Identify which cell holds the provided text, then report its [x, y] central coordinate. 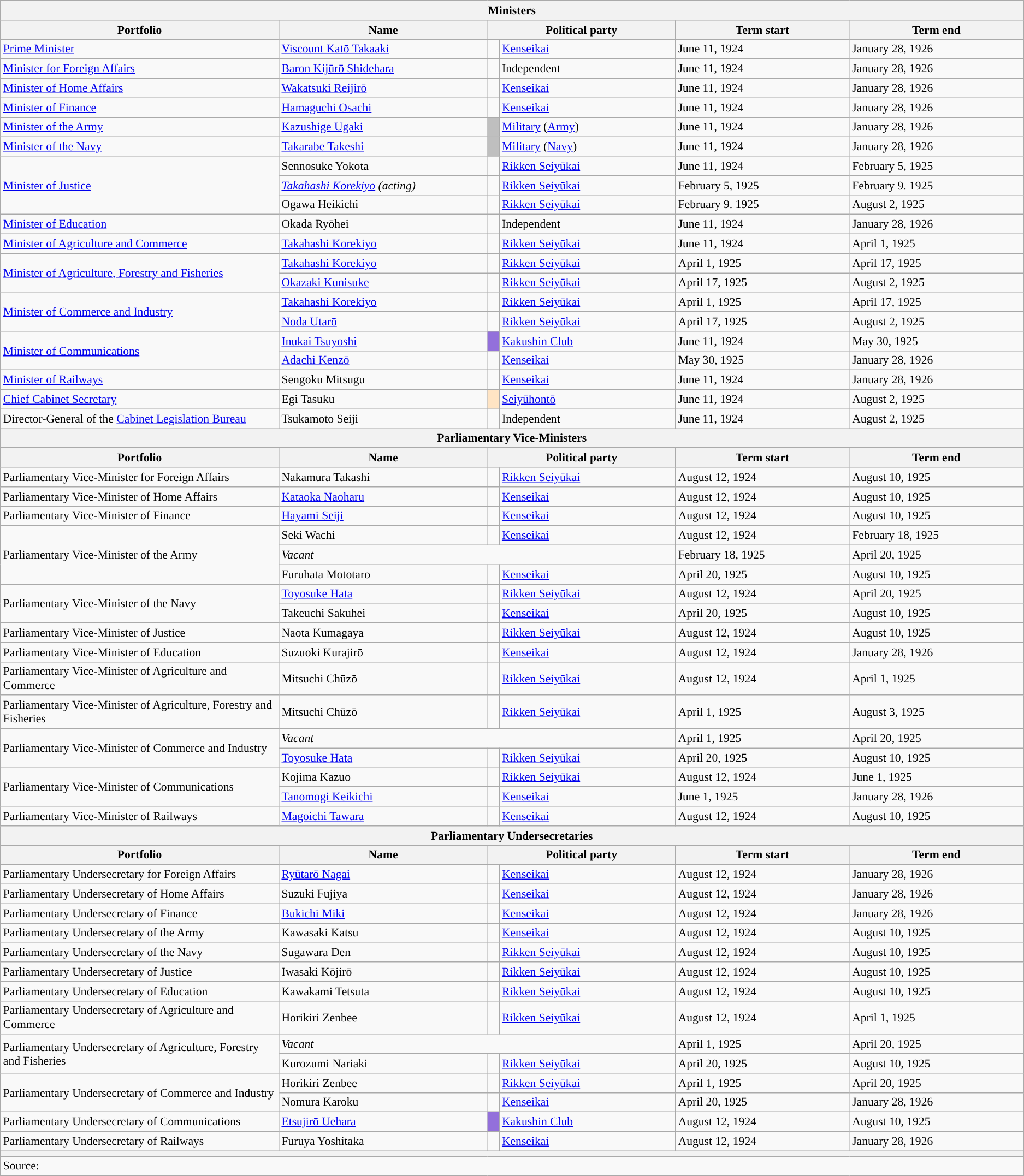
Kurozumi Nariaki [383, 1064]
Okada Ryōhei [383, 224]
Parliamentary Undersecretary of the Navy [140, 953]
Kazushige Ugaki [383, 127]
Parliamentary Undersecretary of Communications [140, 1122]
Seki Wachi [383, 536]
Etsujirō Uehara [383, 1122]
Parliamentary Vice-Minister of Agriculture and Commerce [140, 678]
Director-General of the Cabinet Legislation Bureau [140, 419]
Noda Utarō [383, 322]
Kawasaki Katsu [383, 933]
Bukichi Miki [383, 913]
Minister of Finance [140, 108]
Suzuoki Kurajirō [383, 652]
Nakamura Takashi [383, 477]
Parliamentary Undersecretary of Justice [140, 972]
Parliamentary Vice-Minister of the Army [140, 555]
Parliamentary Vice-Minister of Justice [140, 633]
Parliamentary Vice-Minister of Railways [140, 816]
Wakatsuki Reijirō [383, 88]
Kojima Kazuo [383, 777]
Ogawa Heikichi [383, 205]
Kawakami Tetsuta [383, 991]
Parliamentary Undersecretary of Agriculture, Forestry and Fisheries [140, 1054]
Parliamentary Vice-Minister for Foreign Affairs [140, 477]
Minister of Commerce and Industry [140, 312]
Hayami Seiji [383, 516]
Parliamentary Undersecretary of Finance [140, 913]
Takarabe Takeshi [383, 147]
Takeuchi Sakuhei [383, 614]
Nomura Karoku [383, 1102]
Suzuki Fujiya [383, 894]
Tsukamoto Seiji [383, 419]
Parliamentary Vice-Minister of Home Affairs [140, 497]
Parliamentary Vice-Minister of Agriculture, Forestry and Fisheries [140, 712]
Parliamentary Undersecretaries [512, 836]
Parliamentary Vice-Minister of Finance [140, 516]
Minister of Agriculture and Commerce [140, 244]
Parliamentary Undersecretary of Agriculture and Commerce [140, 1018]
Minister of the Navy [140, 147]
Baron Kijūrō Shidehara [383, 69]
Viscount Katō Takaaki [383, 49]
Minister of Agriculture, Forestry and Fisheries [140, 273]
Source: [512, 1166]
Ministers [512, 10]
Seiyūhontō [588, 400]
Parliamentary Undersecretary of Commerce and Industry [140, 1093]
Sengoku Mitsugu [383, 380]
Adachi Kenzō [383, 360]
Tanomogi Keikichi [383, 797]
Furuhata Mototaro [383, 574]
Parliamentary Undersecretary of Education [140, 991]
Parliamentary Vice-Minister of the Navy [140, 604]
Hamaguchi Osachi [383, 108]
Iwasaki Kōjirō [383, 972]
Minister of Justice [140, 186]
Minister for Foreign Affairs [140, 69]
Inukai Tsuyoshi [383, 341]
Minister of the Army [140, 127]
Parliamentary Vice-Minister of Communications [140, 787]
Takahashi Korekiyo (acting) [383, 186]
August 3, 1925 [936, 712]
Parliamentary Undersecretary for Foreign Affairs [140, 875]
Furuya Yoshitaka [383, 1142]
Egi Tasuku [383, 400]
Minister of Education [140, 224]
Military (Army) [588, 127]
Parliamentary Undersecretary of Railways [140, 1142]
Naota Kumagaya [383, 633]
Sennosuke Yokota [383, 166]
Prime Minister [140, 49]
Parliamentary Vice-Minister of Commerce and Industry [140, 748]
Parliamentary Vice-Minister of Education [140, 652]
Parliamentary Vice-Ministers [512, 438]
Magoichi Tawara [383, 816]
Sugawara Den [383, 953]
Parliamentary Undersecretary of the Army [140, 933]
Military (Navy) [588, 147]
Kataoka Naoharu [383, 497]
Okazaki Kunisuke [383, 283]
Minister of Railways [140, 380]
Chief Cabinet Secretary [140, 400]
Parliamentary Undersecretary of Home Affairs [140, 894]
Minister of Communications [140, 351]
Ryūtarō Nagai [383, 875]
Minister of Home Affairs [140, 88]
